Locate the cell with the specified text and output its (x, y) center coordinate. 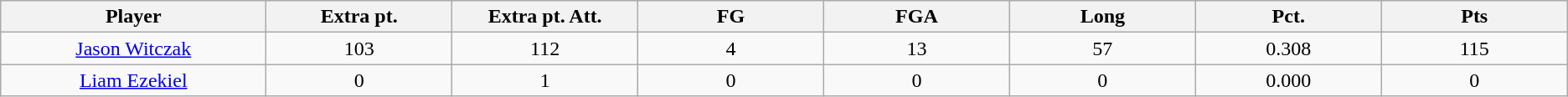
57 (1102, 48)
112 (545, 48)
FG (731, 17)
Pts (1474, 17)
4 (731, 48)
1 (545, 80)
Extra pt. Att. (545, 17)
0.308 (1288, 48)
Liam Ezekiel (134, 80)
Long (1102, 17)
FGA (916, 17)
103 (359, 48)
Extra pt. (359, 17)
115 (1474, 48)
13 (916, 48)
Pct. (1288, 17)
Player (134, 17)
0.000 (1288, 80)
Jason Witczak (134, 48)
